Find where the given text appears and provide that cell's center as (x, y) coordinate. 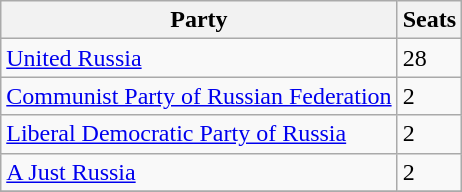
Seats (429, 20)
Liberal Democratic Party of Russia (199, 134)
United Russia (199, 58)
28 (429, 58)
Party (199, 20)
Communist Party of Russian Federation (199, 96)
A Just Russia (199, 172)
